Search for the cell housing the specified text and yield its (x, y) center coordinate. 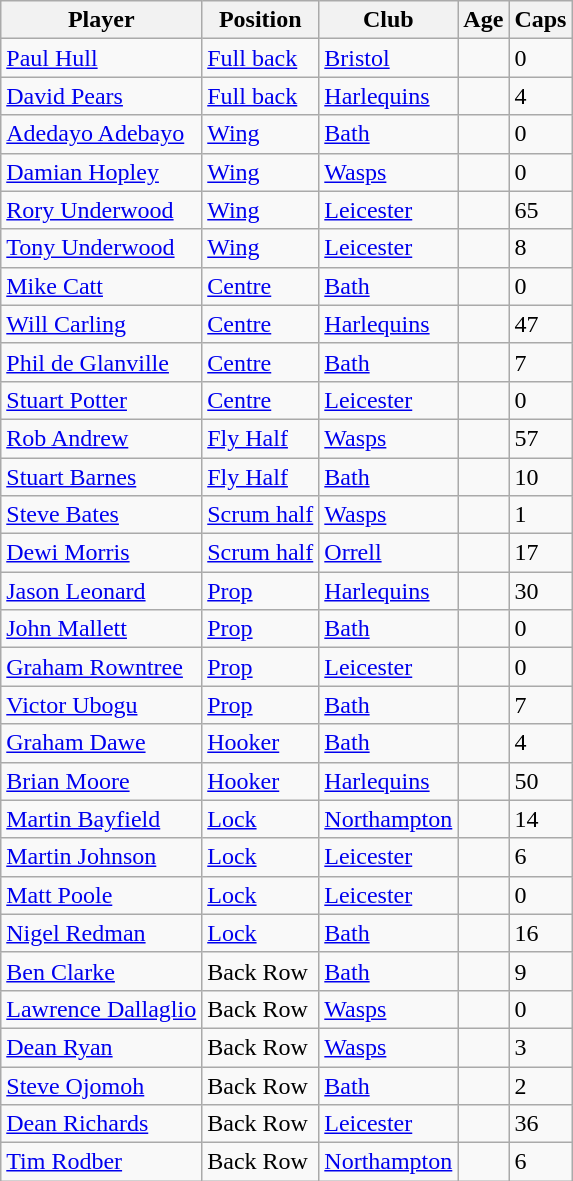
Brian Moore (102, 781)
Will Carling (102, 324)
Dean Richards (102, 1124)
Steve Bates (102, 515)
Stuart Barnes (102, 477)
Jason Leonard (102, 591)
1 (540, 515)
9 (540, 971)
10 (540, 477)
Tony Underwood (102, 248)
Mike Catt (102, 286)
30 (540, 591)
Dewi Morris (102, 553)
Graham Rowntree (102, 667)
John Mallett (102, 629)
16 (540, 933)
David Pears (102, 96)
Rob Andrew (102, 438)
Orrell (388, 553)
Nigel Redman (102, 933)
Lawrence Dallaglio (102, 1009)
36 (540, 1124)
Damian Hopley (102, 172)
Tim Rodber (102, 1162)
Player (102, 20)
65 (540, 210)
Graham Dawe (102, 743)
Ben Clarke (102, 971)
Steve Ojomoh (102, 1085)
Matt Poole (102, 895)
Martin Bayfield (102, 819)
Position (260, 20)
2 (540, 1085)
57 (540, 438)
17 (540, 553)
Phil de Glanville (102, 362)
Rory Underwood (102, 210)
Caps (540, 20)
Bristol (388, 58)
Paul Hull (102, 58)
Dean Ryan (102, 1047)
Club (388, 20)
50 (540, 781)
Martin Johnson (102, 857)
Stuart Potter (102, 400)
14 (540, 819)
Age (484, 20)
47 (540, 324)
Adedayo Adebayo (102, 134)
8 (540, 248)
3 (540, 1047)
Victor Ubogu (102, 705)
